Output the [X, Y] coordinate of the center of the cell containing the given text.  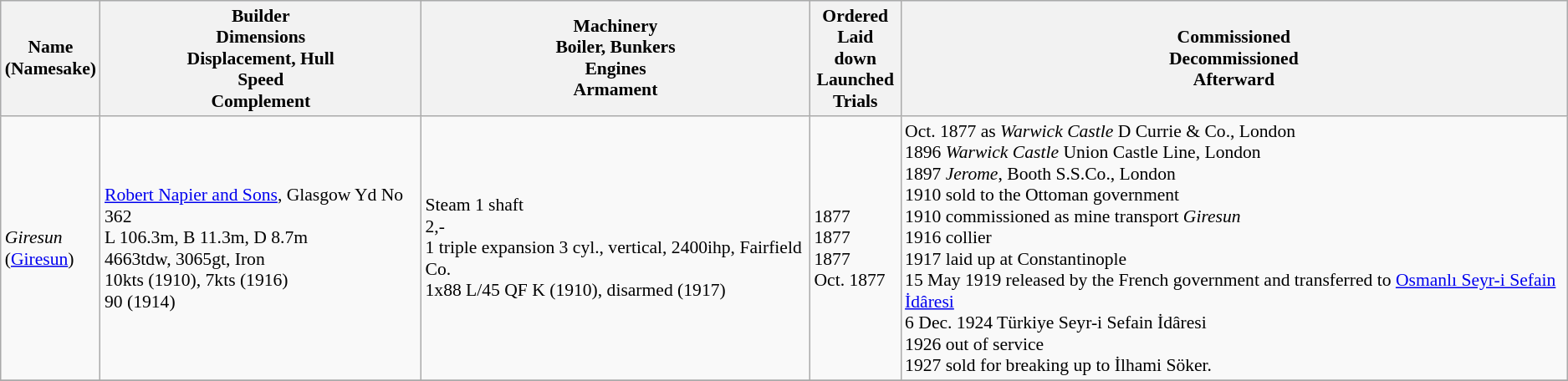
Robert Napier and Sons, Glasgow Yd No 362L 106.3m, B 11.3m, D 8.7m4663tdw, 3065gt, Iron10kts (1910), 7kts (1916)90 (1914) [261, 248]
CommissionedDecommissionedAfterward [1234, 58]
MachineryBoiler, BunkersEnginesArmament [615, 58]
OrderedLaid downLaunchedTrials [855, 58]
Name(Namesake) [50, 58]
BuilderDimensionsDisplacement, HullSpeedComplement [261, 58]
Steam 1 shaft2,-1 triple expansion 3 cyl., vertical, 2400ihp, Fairfield Co.1x88 L/45 QF K (1910), disarmed (1917) [615, 248]
Giresun(Giresun) [50, 248]
187718771877Oct. 1877 [855, 248]
